Detect which cell encompasses the target text, then output its [x, y] center coordinate. 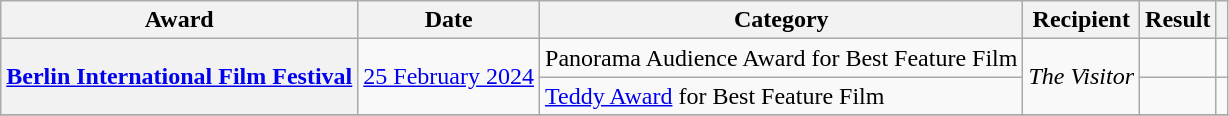
Panorama Audience Award for Best Feature Film [782, 58]
Award [180, 20]
Result [1178, 20]
Category [782, 20]
Recipient [1082, 20]
Berlin International Film Festival [180, 77]
Teddy Award for Best Feature Film [782, 96]
25 February 2024 [449, 77]
Date [449, 20]
The Visitor [1082, 77]
